Provide the [x, y] coordinate of the cell's center where the given text is located.  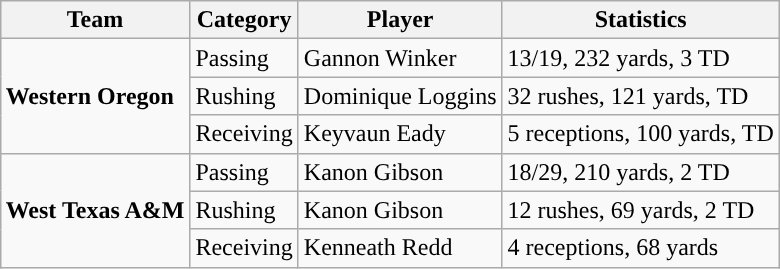
12 rushes, 69 yards, 2 TD [640, 210]
Statistics [640, 20]
Dominique Loggins [400, 96]
Kenneath Redd [400, 248]
13/19, 232 yards, 3 TD [640, 58]
Gannon Winker [400, 58]
4 receptions, 68 yards [640, 248]
Western Oregon [95, 96]
5 receptions, 100 yards, TD [640, 134]
32 rushes, 121 yards, TD [640, 96]
Category [244, 20]
Team [95, 20]
West Texas A&M [95, 210]
18/29, 210 yards, 2 TD [640, 172]
Keyvaun Eady [400, 134]
Player [400, 20]
